Output the [x, y] coordinate of the center of the cell containing the given text.  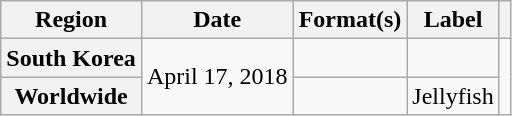
Label [453, 20]
Region [72, 20]
Jellyfish [453, 96]
Date [217, 20]
April 17, 2018 [217, 77]
South Korea [72, 58]
Format(s) [350, 20]
Worldwide [72, 96]
